Determine the [X, Y] coordinate at the center of the cell enclosing the given text.  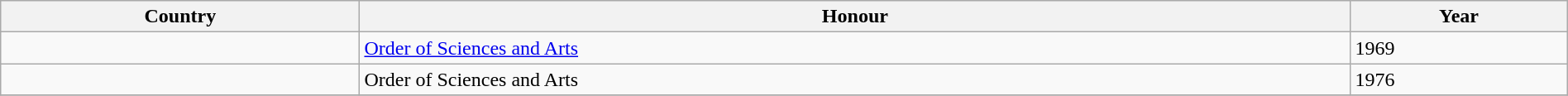
Country [180, 17]
Honour [855, 17]
Year [1459, 17]
1976 [1459, 79]
1969 [1459, 48]
